Locate the cell with the specified text and output its (x, y) center coordinate. 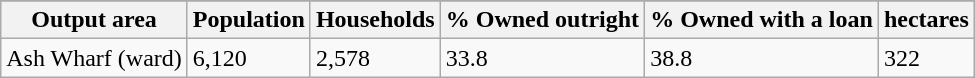
38.8 (762, 58)
Output area (94, 20)
322 (926, 58)
% Owned with a loan (762, 20)
6,120 (248, 58)
33.8 (542, 58)
Households (375, 20)
Ash Wharf (ward) (94, 58)
Population (248, 20)
hectares (926, 20)
2,578 (375, 58)
% Owned outright (542, 20)
